Output the [X, Y] coordinate of the center of the cell containing the given text.  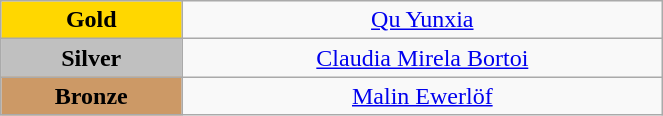
Claudia Mirela Bortoi [422, 58]
Malin Ewerlöf [422, 96]
Silver [92, 58]
Gold [92, 20]
Qu Yunxia [422, 20]
Bronze [92, 96]
